Locate the cell with the specified text and output its (x, y) center coordinate. 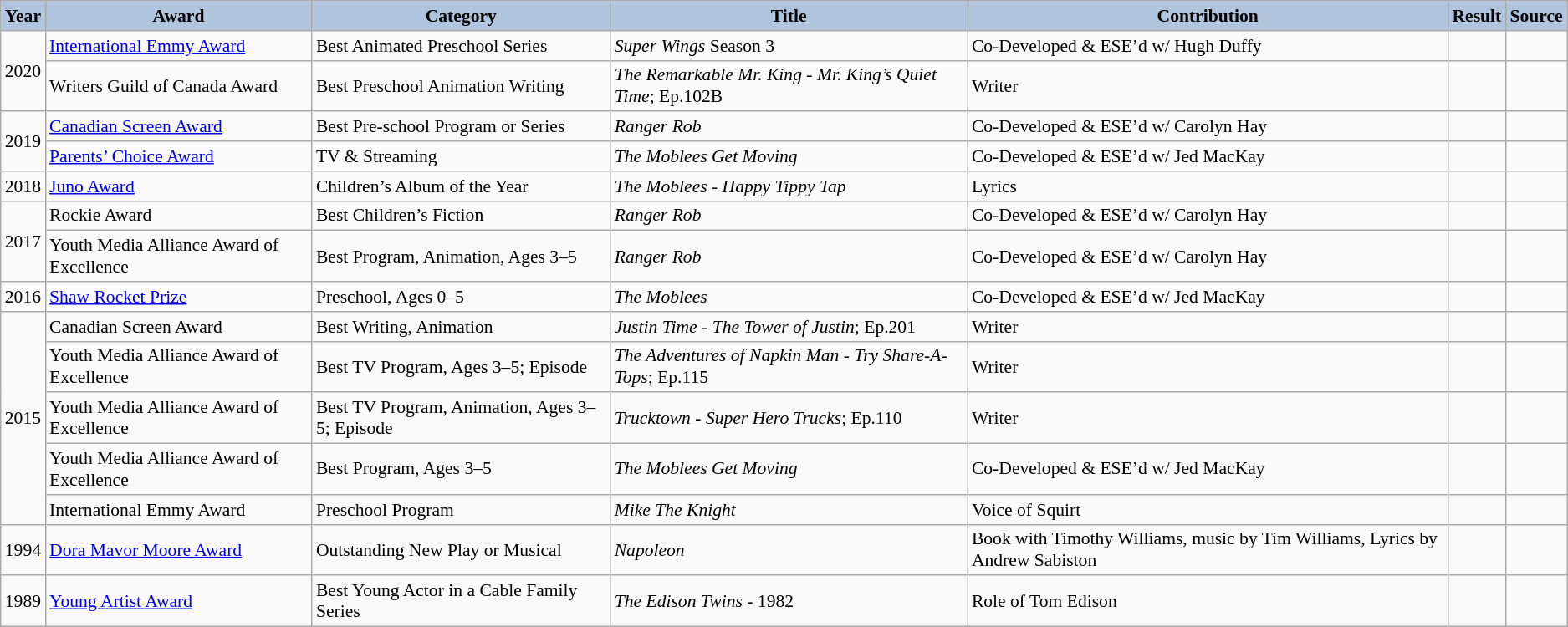
Result (1477, 16)
2020 (23, 72)
Preschool Program (462, 510)
Lyrics (1208, 186)
Category (462, 16)
The Adventures of Napkin Man - Try Share-A-Tops; Ep.115 (789, 366)
Rockie Award (179, 216)
Young Artist Award (179, 602)
2019 (23, 142)
Co-Developed & ESE’d w/ Hugh Duffy (1208, 46)
Best Young Actor in a Cable Family Series (462, 602)
Title (789, 16)
Shaw Rocket Prize (179, 297)
Dora Mavor Moore Award (179, 550)
1989 (23, 602)
Book with Timothy Williams, music by Tim Williams, Lyrics by Andrew Sabiston (1208, 550)
The Edison Twins - 1982 (789, 602)
2016 (23, 297)
Best Writing, Animation (462, 327)
The Moblees - Happy Tippy Tap (789, 186)
2015 (23, 418)
Preschool, Ages 0–5 (462, 297)
Award (179, 16)
2017 (23, 241)
Napoleon (789, 550)
Writers Guild of Canada Award (179, 85)
Parents’ Choice Award (179, 156)
Best Program, Animation, Ages 3–5 (462, 256)
The Moblees (789, 297)
Role of Tom Edison (1208, 602)
Best TV Program, Ages 3–5; Episode (462, 366)
Source (1535, 16)
Outstanding New Play or Musical (462, 550)
Best Children’s Fiction (462, 216)
2018 (23, 186)
Children’s Album of the Year (462, 186)
Justin Time - The Tower of Justin; Ep.201 (789, 327)
Contribution (1208, 16)
1994 (23, 550)
Best Preschool Animation Writing (462, 85)
Best Program, Ages 3–5 (462, 470)
Best Animated Preschool Series (462, 46)
Voice of Squirt (1208, 510)
TV & Streaming (462, 156)
Year (23, 16)
Best TV Program, Animation, Ages 3–5; Episode (462, 418)
The Remarkable Mr. King - Mr. King’s Quiet Time; Ep.102B (789, 85)
Juno Award (179, 186)
Mike The Knight (789, 510)
Trucktown - Super Hero Trucks; Ep.110 (789, 418)
Best Pre-school Program or Series (462, 127)
Super Wings Season 3 (789, 46)
